Identify which cell holds the provided text, then report its (x, y) central coordinate. 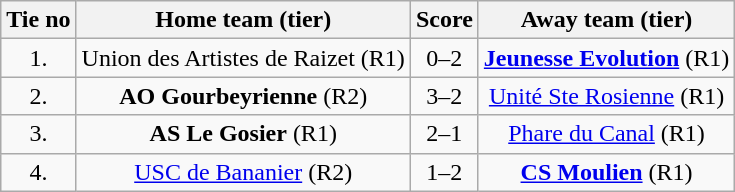
Union des Artistes de Raizet (R1) (243, 58)
2–1 (444, 134)
Away team (tier) (606, 20)
CS Moulien (R1) (606, 172)
Unité Ste Rosienne (R1) (606, 96)
Home team (tier) (243, 20)
1. (38, 58)
Score (444, 20)
3. (38, 134)
2. (38, 96)
Jeunesse Evolution (R1) (606, 58)
Phare du Canal (R1) (606, 134)
AS Le Gosier (R1) (243, 134)
1–2 (444, 172)
0–2 (444, 58)
Tie no (38, 20)
4. (38, 172)
AO Gourbeyrienne (R2) (243, 96)
USC de Bananier (R2) (243, 172)
3–2 (444, 96)
